Detect which cell encompasses the target text, then output its (X, Y) center coordinate. 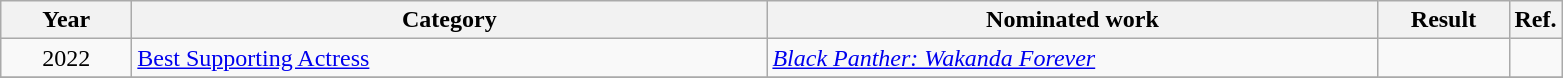
Ref. (1536, 20)
2022 (66, 58)
Best Supporting Actress (450, 58)
Black Panther: Wakanda Forever (1072, 58)
Nominated work (1072, 20)
Category (450, 20)
Year (66, 20)
Result (1444, 20)
